From the cell containing the given text, extract its center point as [x, y] coordinate. 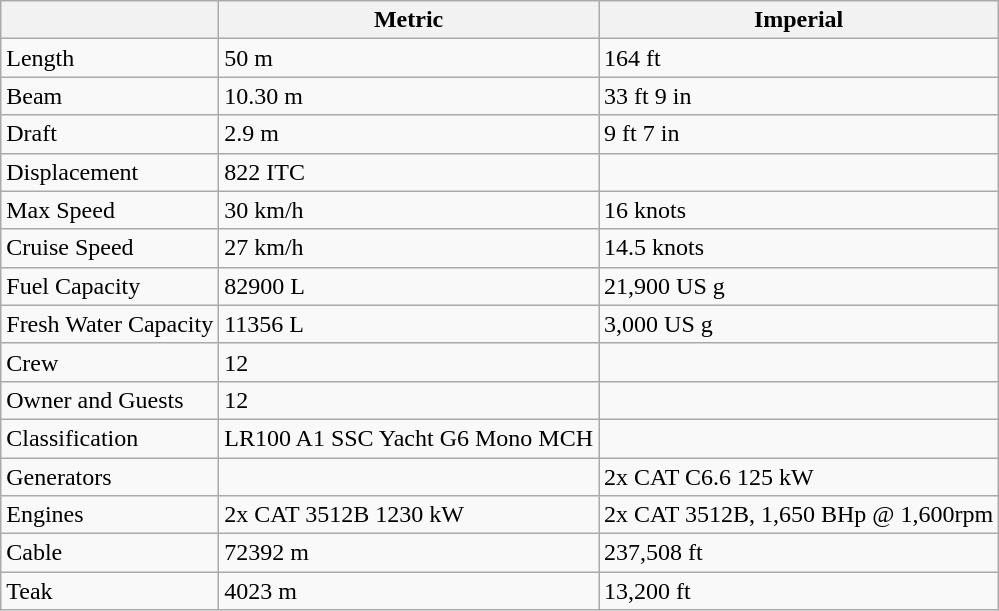
164 ft [799, 58]
Generators [110, 477]
13,200 ft [799, 591]
2x CAT C6.6 125 kW [799, 477]
2x CAT 3512B 1230 kW [409, 515]
30 km/h [409, 210]
LR100 A1 SSC Yacht G6 Mono MCH [409, 438]
82900 L [409, 286]
Fresh Water Capacity [110, 324]
11356 L [409, 324]
Crew [110, 362]
Cable [110, 553]
27 km/h [409, 248]
Teak [110, 591]
14.5 knots [799, 248]
Displacement [110, 172]
Beam [110, 96]
Draft [110, 134]
Metric [409, 20]
10.30 m [409, 96]
237,508 ft [799, 553]
3,000 US g [799, 324]
Engines [110, 515]
2.9 m [409, 134]
4023 m [409, 591]
Owner and Guests [110, 400]
Max Speed [110, 210]
Imperial [799, 20]
21,900 US g [799, 286]
822 ITC [409, 172]
Length [110, 58]
2x CAT 3512B, 1,650 BHp @ 1,600rpm [799, 515]
72392 m [409, 553]
Cruise Speed [110, 248]
Classification [110, 438]
Fuel Capacity [110, 286]
33 ft 9 in [799, 96]
16 knots [799, 210]
50 m [409, 58]
9 ft 7 in [799, 134]
